For the text-containing cell, return its midpoint in (x, y) coordinate format. 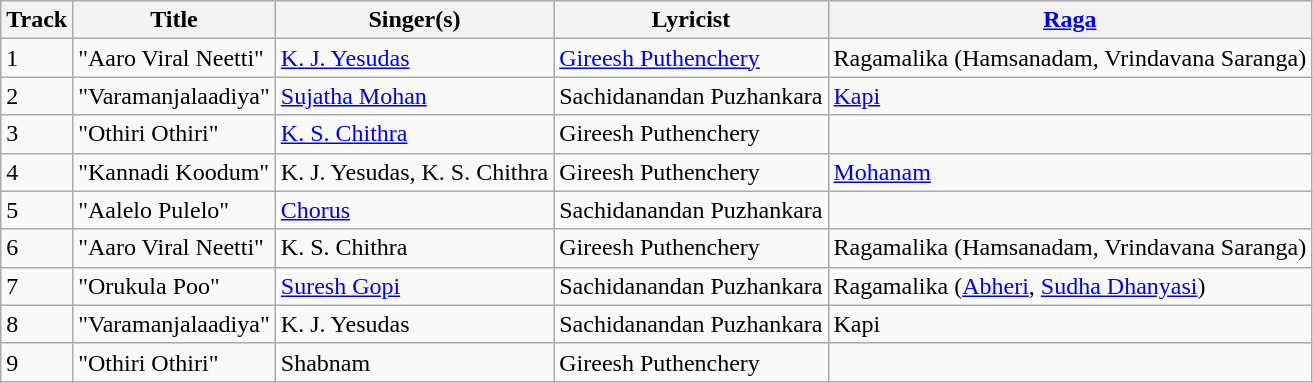
Raga (1070, 20)
Ragamalika (Abheri, Sudha Dhanyasi) (1070, 286)
5 (37, 210)
3 (37, 134)
8 (37, 324)
"Aalelo Pulelo" (174, 210)
Title (174, 20)
Singer(s) (414, 20)
Mohanam (1070, 172)
2 (37, 96)
K. J. Yesudas, K. S. Chithra (414, 172)
7 (37, 286)
Shabnam (414, 362)
Track (37, 20)
Lyricist (691, 20)
Chorus (414, 210)
6 (37, 248)
4 (37, 172)
"Kannadi Koodum" (174, 172)
1 (37, 58)
"Orukula Poo" (174, 286)
9 (37, 362)
Suresh Gopi (414, 286)
Sujatha Mohan (414, 96)
